Identify which cell holds the provided text, then report its (X, Y) central coordinate. 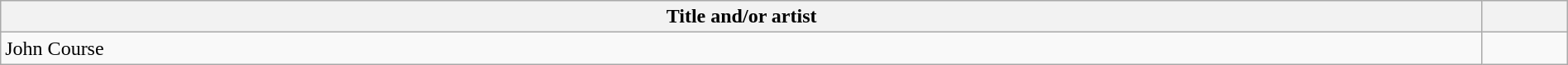
Title and/or artist (742, 17)
John Course (742, 48)
